Return the [x, y] coordinate for the center point of the cell that contains the specified text.  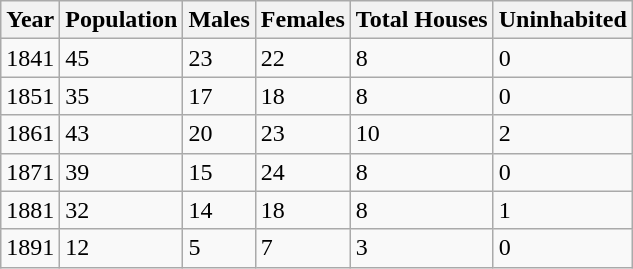
Total Houses [422, 20]
7 [302, 248]
5 [219, 248]
1871 [30, 172]
1861 [30, 134]
10 [422, 134]
Uninhabited [562, 20]
20 [219, 134]
45 [122, 58]
43 [122, 134]
Year [30, 20]
Males [219, 20]
22 [302, 58]
3 [422, 248]
14 [219, 210]
1851 [30, 96]
1 [562, 210]
39 [122, 172]
32 [122, 210]
35 [122, 96]
1841 [30, 58]
17 [219, 96]
1891 [30, 248]
15 [219, 172]
2 [562, 134]
1881 [30, 210]
Population [122, 20]
12 [122, 248]
Females [302, 20]
24 [302, 172]
